Identify which cell holds the provided text, then report its (x, y) central coordinate. 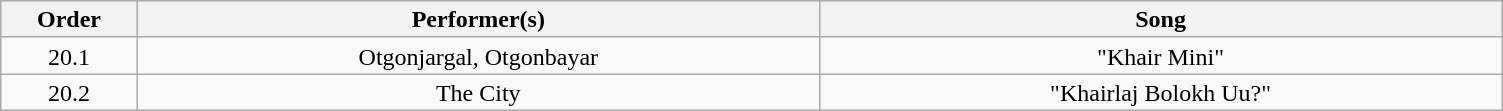
20.1 (69, 56)
The City (478, 92)
Otgonjargal, Otgonbayar (478, 56)
Performer(s) (478, 20)
Order (69, 20)
Song (1160, 20)
20.2 (69, 92)
"Khair Mini" (1160, 56)
"Khairlaj Bolokh Uu?" (1160, 92)
